Identify which cell holds the provided text, then report its [X, Y] central coordinate. 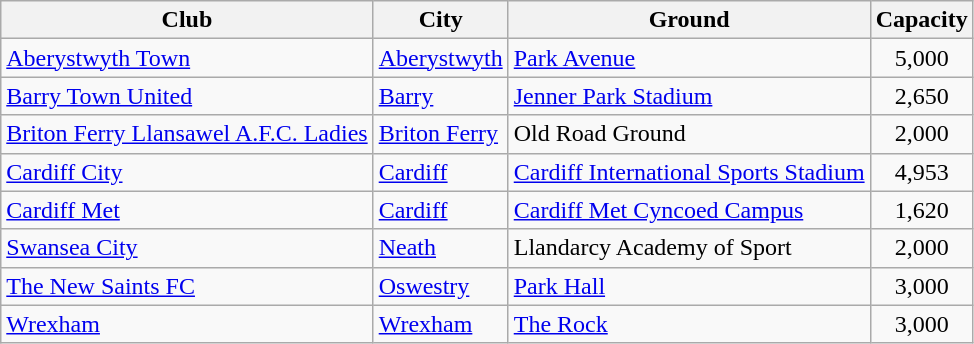
Ground [689, 20]
Neath [440, 248]
Aberystwyth [440, 58]
Park Avenue [689, 58]
Capacity [922, 20]
Briton Ferry [440, 134]
Cardiff International Sports Stadium [689, 172]
The Rock [689, 324]
Swansea City [187, 248]
2,650 [922, 96]
4,953 [922, 172]
Llandarcy Academy of Sport [689, 248]
Cardiff City [187, 172]
Aberystwyth Town [187, 58]
Briton Ferry Llansawel A.F.C. Ladies [187, 134]
5,000 [922, 58]
Park Hall [689, 286]
Cardiff Met [187, 210]
Oswestry [440, 286]
Jenner Park Stadium [689, 96]
Barry Town United [187, 96]
The New Saints FC [187, 286]
Old Road Ground [689, 134]
Barry [440, 96]
City [440, 20]
Cardiff Met Cyncoed Campus [689, 210]
Club [187, 20]
1,620 [922, 210]
